Provide the [x, y] coordinate of the cell's center where the given text is located.  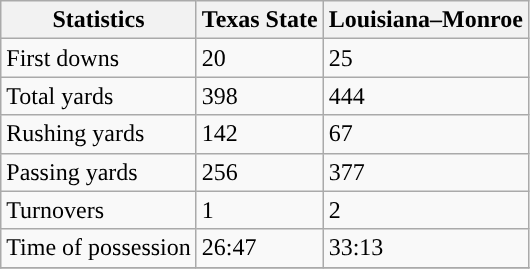
444 [426, 96]
Passing yards [99, 172]
Texas State [260, 20]
Louisiana–Monroe [426, 20]
1 [260, 210]
377 [426, 172]
Time of possession [99, 248]
2 [426, 210]
Rushing yards [99, 134]
Turnovers [99, 210]
142 [260, 134]
Total yards [99, 96]
Statistics [99, 20]
26:47 [260, 248]
25 [426, 58]
398 [260, 96]
33:13 [426, 248]
First downs [99, 58]
67 [426, 134]
20 [260, 58]
256 [260, 172]
